Extract the [X, Y] coordinate from the center of the cell holding the provided text.  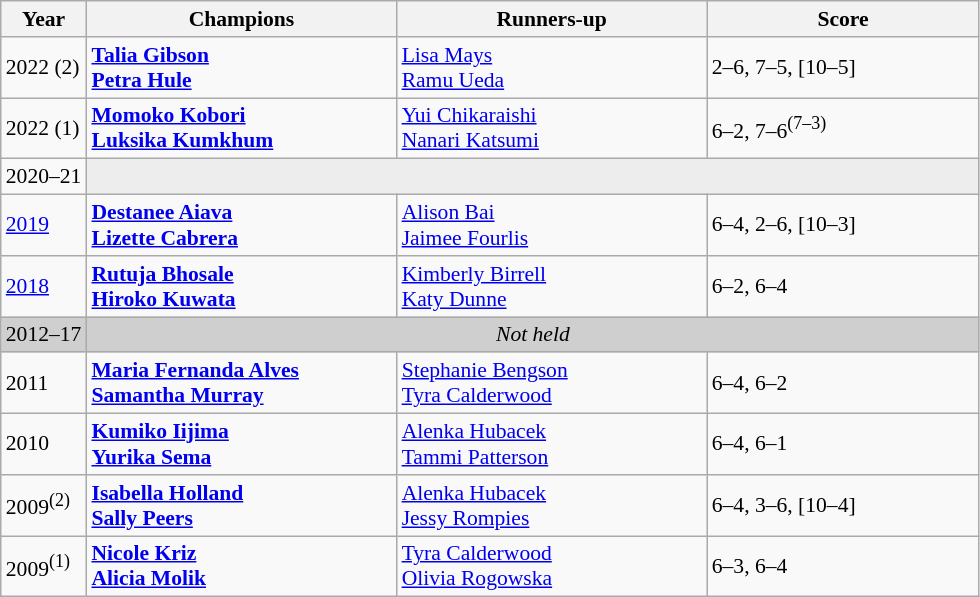
2018 [44, 286]
2–6, 7–5, [10–5] [844, 68]
Alenka Hubacek Tammi Patterson [552, 444]
2009(2) [44, 506]
Momoko Kobori Luksika Kumkhum [241, 128]
Isabella Holland Sally Peers [241, 506]
Alison Bai Jaimee Fourlis [552, 226]
Destanee Aiava Lizette Cabrera [241, 226]
Rutuja Bhosale Hiroko Kuwata [241, 286]
Alenka Hubacek Jessy Rompies [552, 506]
2010 [44, 444]
Score [844, 19]
6–4, 6–2 [844, 384]
2012–17 [44, 335]
Nicole Kriz Alicia Molik [241, 566]
Kumiko Iijima Yurika Sema [241, 444]
Maria Fernanda Alves Samantha Murray [241, 384]
Year [44, 19]
2022 (2) [44, 68]
Champions [241, 19]
6–3, 6–4 [844, 566]
Lisa Mays Ramu Ueda [552, 68]
6–4, 6–1 [844, 444]
6–4, 2–6, [10–3] [844, 226]
6–2, 6–4 [844, 286]
6–4, 3–6, [10–4] [844, 506]
Runners-up [552, 19]
2011 [44, 384]
Stephanie Bengson Tyra Calderwood [552, 384]
2019 [44, 226]
Kimberly Birrell Katy Dunne [552, 286]
2020–21 [44, 177]
2009(1) [44, 566]
Not held [532, 335]
Tyra Calderwood Olivia Rogowska [552, 566]
Talia Gibson Petra Hule [241, 68]
2022 (1) [44, 128]
6–2, 7–6(7–3) [844, 128]
Yui Chikaraishi Nanari Katsumi [552, 128]
